Output the (X, Y) coordinate of the center of the cell containing the given text.  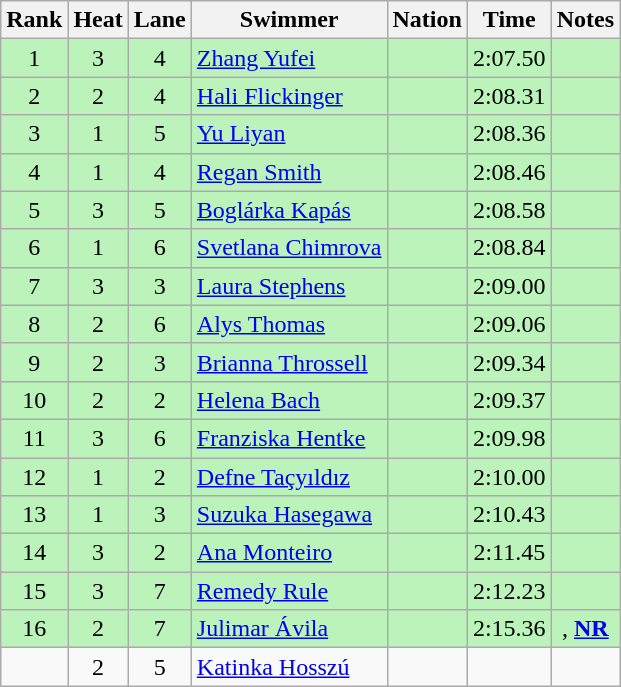
10 (34, 400)
11 (34, 438)
2:08.58 (509, 210)
Brianna Throssell (289, 362)
2:12.23 (509, 591)
15 (34, 591)
2:15.36 (509, 629)
Zhang Yufei (289, 58)
Nation (427, 20)
2:09.37 (509, 400)
2:11.45 (509, 553)
Yu Liyan (289, 134)
Notes (585, 20)
Laura Stephens (289, 286)
2:08.46 (509, 172)
Helena Bach (289, 400)
Katinka Hosszú (289, 667)
Remedy Rule (289, 591)
9 (34, 362)
8 (34, 324)
2:09.06 (509, 324)
14 (34, 553)
2:08.84 (509, 248)
2:09.98 (509, 438)
2:09.00 (509, 286)
Ana Monteiro (289, 553)
Regan Smith (289, 172)
Svetlana Chimrova (289, 248)
2:09.34 (509, 362)
2:08.31 (509, 96)
Alys Thomas (289, 324)
2:07.50 (509, 58)
Julimar Ávila (289, 629)
Swimmer (289, 20)
Suzuka Hasegawa (289, 515)
13 (34, 515)
Lane (160, 20)
Rank (34, 20)
2:10.43 (509, 515)
Franziska Hentke (289, 438)
, NR (585, 629)
Heat (98, 20)
Defne Taçyıldız (289, 477)
Boglárka Kapás (289, 210)
Hali Flickinger (289, 96)
16 (34, 629)
Time (509, 20)
2:08.36 (509, 134)
2:10.00 (509, 477)
12 (34, 477)
